From the cell containing the given text, extract its center point as (x, y) coordinate. 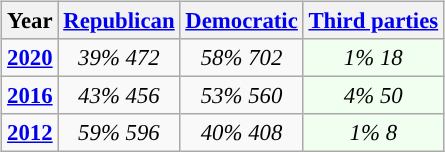
1% 8 (373, 133)
2020 (30, 58)
Third parties (373, 21)
59% 596 (119, 133)
53% 560 (242, 96)
1% 18 (373, 58)
39% 472 (119, 58)
40% 408 (242, 133)
43% 456 (119, 96)
4% 50 (373, 96)
2012 (30, 133)
58% 702 (242, 58)
2016 (30, 96)
Year (30, 21)
Democratic (242, 21)
Republican (119, 21)
